Detect which cell encompasses the target text, then output its (X, Y) center coordinate. 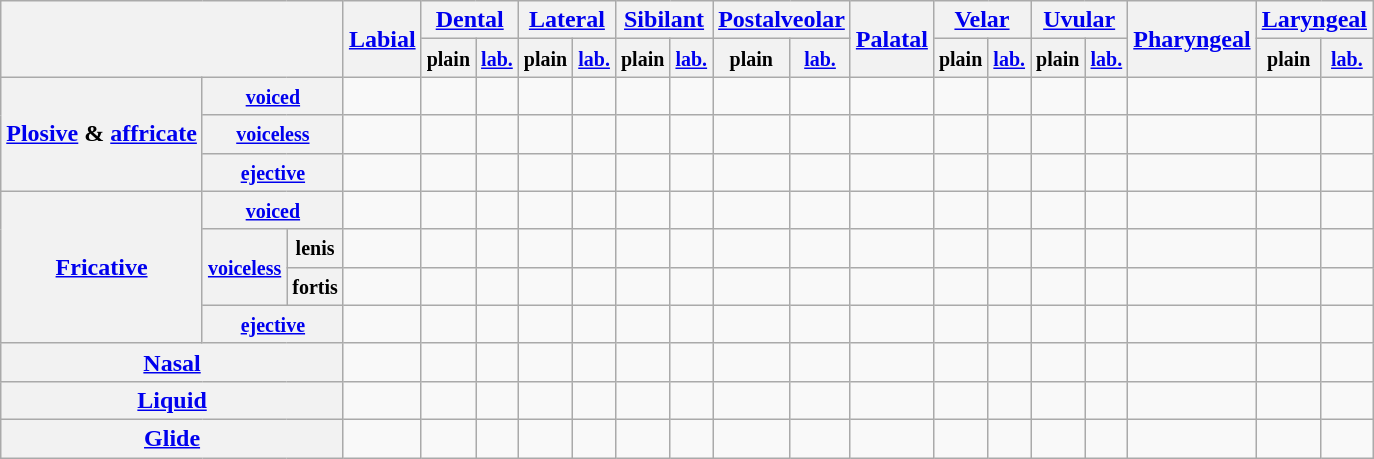
Palatal (892, 39)
Nasal (172, 362)
Liquid (172, 400)
Laryngeal (1314, 20)
lenis (316, 248)
Plosive & affricate (102, 134)
Uvular (1080, 20)
Glide (172, 438)
Labial (382, 39)
fortis (316, 286)
Sibilant (664, 20)
Lateral (566, 20)
Dental (470, 20)
Pharyngeal (1192, 39)
Fricative (102, 267)
Postalveolar (782, 20)
Velar (982, 20)
